Search for the cell housing the specified text and yield its (x, y) center coordinate. 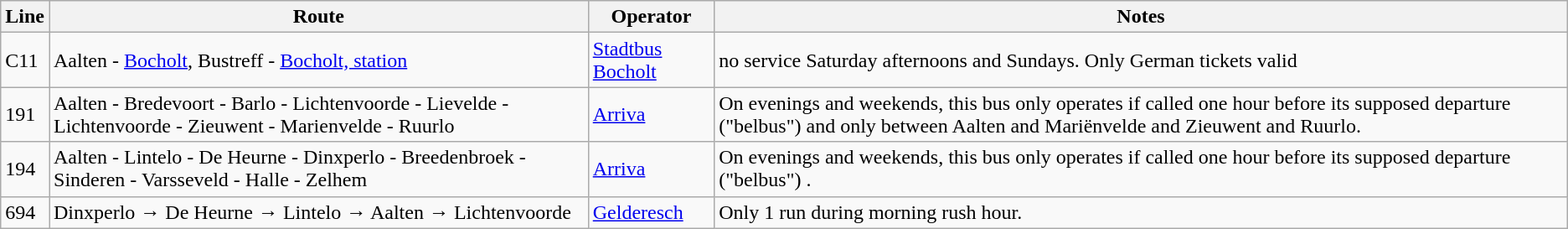
C11 (25, 60)
Route (318, 17)
Only 1 run during morning rush hour. (1141, 212)
Stadtbus Bocholt (651, 60)
Gelderesch (651, 212)
Notes (1141, 17)
no service Saturday afternoons and Sundays. Only German tickets valid (1141, 60)
191 (25, 114)
Dinxperlo → De Heurne → Lintelo → Aalten → Lichtenvoorde (318, 212)
Operator (651, 17)
694 (25, 212)
Aalten - Bocholt, Bustreff - Bocholt, station (318, 60)
Aalten - Lintelo - De Heurne - Dinxperlo - Breedenbroek - Sinderen - Varsseveld - Halle - Zelhem (318, 169)
194 (25, 169)
Aalten - Bredevoort - Barlo - Lichtenvoorde - Lievelde - Lichtenvoorde - Zieuwent - Marienvelde - Ruurlo (318, 114)
Line (25, 17)
On evenings and weekends, this bus only operates if called one hour before its supposed departure ("belbus") . (1141, 169)
